Determine the (x, y) coordinate at the center of the cell enclosing the given text.  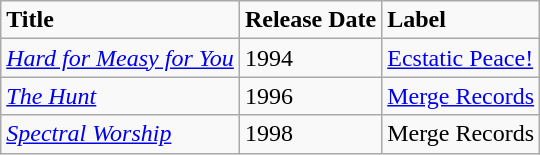
Hard for Measy for You (120, 58)
1996 (310, 96)
1998 (310, 134)
Label (461, 20)
The Hunt (120, 96)
Spectral Worship (120, 134)
1994 (310, 58)
Ecstatic Peace! (461, 58)
Release Date (310, 20)
Title (120, 20)
